Find where the given text appears and provide that cell's center as (X, Y) coordinate. 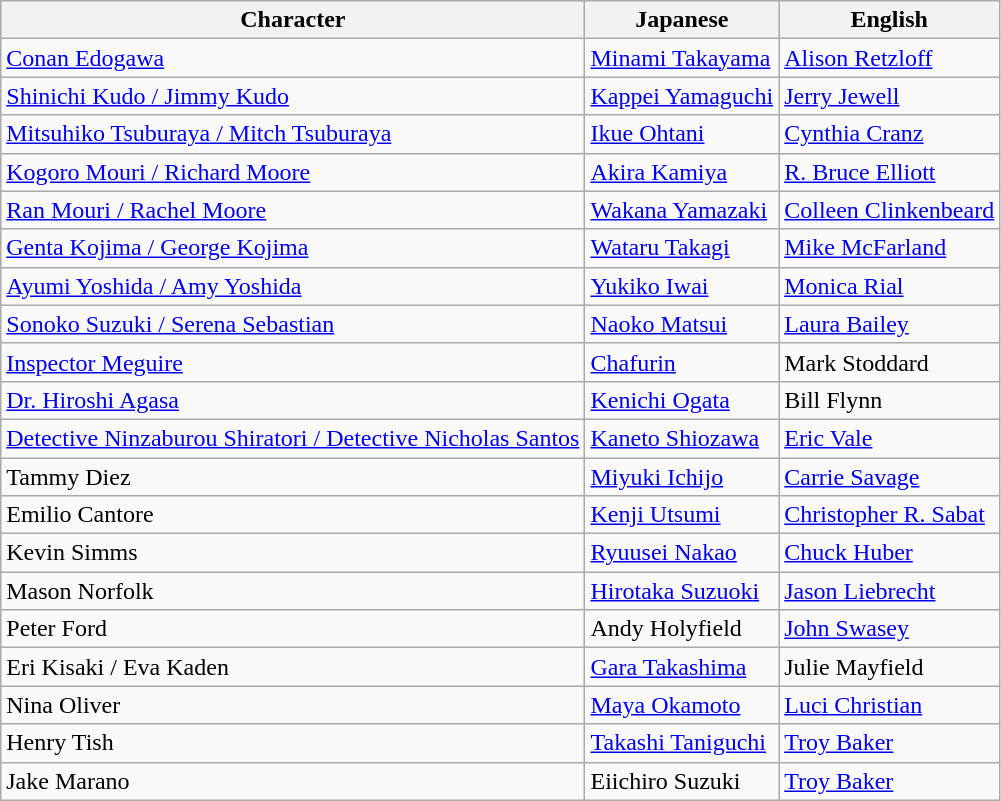
Chafurin (682, 362)
Julie Mayfield (890, 667)
Colleen Clinkenbeard (890, 210)
Conan Edogawa (293, 58)
Bill Flynn (890, 400)
Hirotaka Suzuoki (682, 591)
Wakana Yamazaki (682, 210)
Kaneto Shiozawa (682, 438)
Christopher R. Sabat (890, 515)
Alison Retzloff (890, 58)
Akira Kamiya (682, 172)
Kappei Yamaguchi (682, 96)
Mark Stoddard (890, 362)
Detective Ninzaburou Shiratori / Detective Nicholas Santos (293, 438)
Jake Marano (293, 781)
Yukiko Iwai (682, 286)
Cynthia Cranz (890, 134)
Sonoko Suzuki / Serena Sebastian (293, 324)
Japanese (682, 20)
Ayumi Yoshida / Amy Yoshida (293, 286)
Monica Rial (890, 286)
Kevin Simms (293, 553)
Mike McFarland (890, 248)
Emilio Cantore (293, 515)
Kogoro Mouri / Richard Moore (293, 172)
Jason Liebrecht (890, 591)
Maya Okamoto (682, 705)
Character (293, 20)
Luci Christian (890, 705)
Peter Ford (293, 629)
Gara Takashima (682, 667)
Laura Bailey (890, 324)
Wataru Takagi (682, 248)
Henry Tish (293, 743)
Ikue Ohtani (682, 134)
Kenichi Ogata (682, 400)
John Swasey (890, 629)
Takashi Taniguchi (682, 743)
Shinichi Kudo / Jimmy Kudo (293, 96)
Minami Takayama (682, 58)
Ran Mouri / Rachel Moore (293, 210)
Eric Vale (890, 438)
Jerry Jewell (890, 96)
Ryuusei Nakao (682, 553)
Genta Kojima / George Kojima (293, 248)
R. Bruce Elliott (890, 172)
Nina Oliver (293, 705)
Carrie Savage (890, 477)
English (890, 20)
Inspector Meguire (293, 362)
Mason Norfolk (293, 591)
Eiichiro Suzuki (682, 781)
Eri Kisaki / Eva Kaden (293, 667)
Chuck Huber (890, 553)
Dr. Hiroshi Agasa (293, 400)
Naoko Matsui (682, 324)
Kenji Utsumi (682, 515)
Andy Holyfield (682, 629)
Mitsuhiko Tsuburaya / Mitch Tsuburaya (293, 134)
Miyuki Ichijo (682, 477)
Tammy Diez (293, 477)
